Return [X, Y] of the center of cell containing provided text 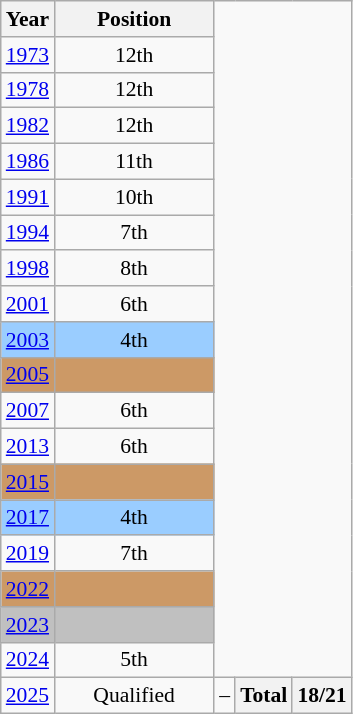
2017 [28, 518]
11th [134, 162]
2007 [28, 411]
10th [134, 197]
18/21 [322, 696]
2003 [28, 340]
1998 [28, 269]
Year [28, 19]
2022 [28, 589]
2024 [28, 660]
2001 [28, 304]
1978 [28, 90]
5th [134, 660]
– [224, 696]
2023 [28, 625]
Position [134, 19]
2005 [28, 375]
1982 [28, 126]
2013 [28, 447]
1991 [28, 197]
1986 [28, 162]
8th [134, 269]
2019 [28, 554]
Total [264, 696]
2015 [28, 482]
Qualified [134, 696]
2025 [28, 696]
1994 [28, 233]
1973 [28, 55]
